Return the (X, Y) coordinate for the center point of the cell that contains the specified text.  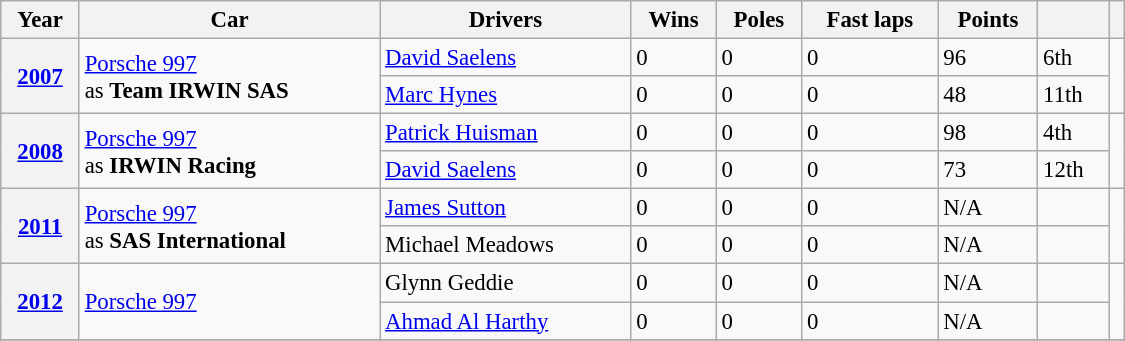
Ahmad Al Harthy (506, 321)
Points (988, 20)
Poles (759, 20)
11th (1074, 95)
Car (229, 20)
2008 (40, 152)
73 (988, 170)
Glynn Geddie (506, 283)
2007 (40, 76)
12th (1074, 170)
Fast laps (870, 20)
Porsche 997as Team IRWIN SAS (229, 76)
James Sutton (506, 208)
4th (1074, 133)
Porsche 997as IRWIN Racing (229, 152)
Wins (674, 20)
Year (40, 20)
48 (988, 95)
Drivers (506, 20)
98 (988, 133)
Porsche 997 (229, 302)
Patrick Huisman (506, 133)
2012 (40, 302)
6th (1074, 58)
Michael Meadows (506, 245)
Marc Hynes (506, 95)
Porsche 997as SAS International (229, 226)
96 (988, 58)
2011 (40, 226)
